From the cell containing the given text, extract its center point as (x, y) coordinate. 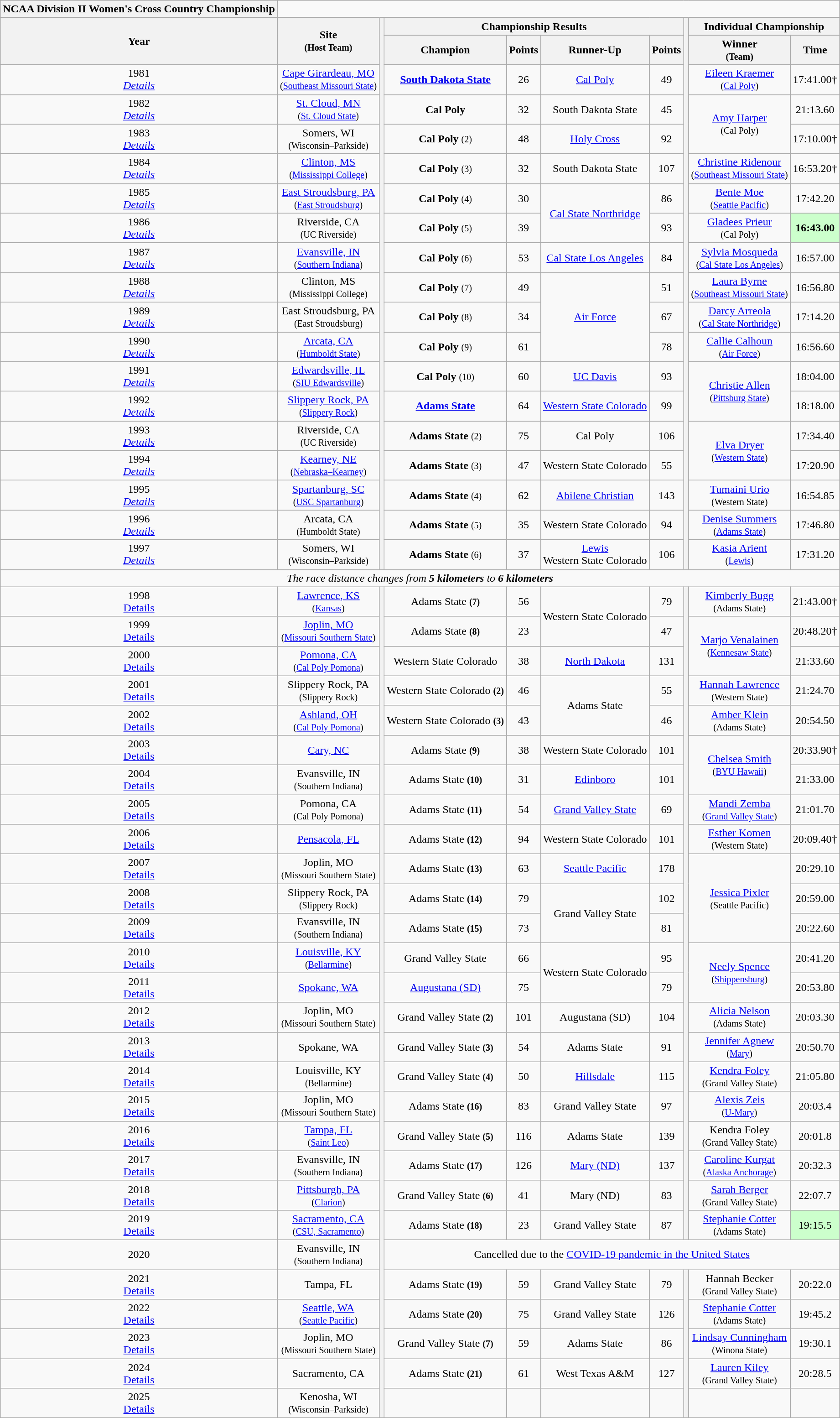
St. Cloud, MN(St. Cloud State) (328, 109)
Christie Allen(Pittsburg State) (740, 391)
53 (524, 257)
2012Details (139, 1017)
60 (524, 377)
21:43.00† (815, 601)
1989Details (139, 317)
Site(Host Team) (328, 41)
1999Details (139, 631)
19:15.5 (815, 1225)
2024Details (139, 1373)
1997Details (139, 555)
16:43.00 (815, 228)
19:30.1 (815, 1344)
NCAA Division II Women's Cross Country Championship (139, 9)
1984Details (139, 169)
2019Details (139, 1225)
67 (667, 317)
Tampa, FL (328, 1284)
Edwardsville, IL(SIU Edwardsville) (328, 377)
Kasia Arient(Lewis) (740, 555)
Adams State (4) (446, 495)
2005Details (139, 809)
2022Details (139, 1314)
Cal Poly (8) (446, 317)
34 (524, 317)
115 (667, 1077)
20:48.20† (815, 631)
Jessica Pixler(Seattle Pacific) (740, 899)
Sacramento, CA (328, 1373)
Cal State Los Angeles (595, 257)
Year (139, 41)
18:04.00 (815, 377)
Seattle, WA(Seattle Pacific) (328, 1314)
Kenosha, WI(Wisconsin–Parkside) (328, 1403)
Pensacola, FL (328, 839)
104 (667, 1017)
18:18.00 (815, 406)
20:28.5 (815, 1373)
16:56.80 (815, 287)
The race distance changes from 5 kilometers to 6 kilometers (420, 578)
Kearney, NE(Nebraska–Kearney) (328, 465)
45 (667, 109)
87 (667, 1225)
Alexis Zeis(U-Mary) (740, 1106)
Jennifer Agnew(Mary) (740, 1047)
48 (524, 139)
Adams State (6) (446, 555)
Tumaini Urio(Western State) (740, 495)
17:46.80 (815, 525)
92 (667, 139)
Lindsay Cunningham(Winona State) (740, 1344)
West Texas A&M (595, 1373)
Amy Harper(Cal Poly) (740, 124)
Adams State (21) (446, 1373)
1995Details (139, 495)
1982Details (139, 109)
22:07.7 (815, 1195)
Neely Spence(Shippensburg) (740, 973)
Eileen Kraemer(Cal Poly) (740, 79)
Adams State (5) (446, 525)
2011Details (139, 987)
2003Details (139, 750)
20:54.50 (815, 720)
81 (667, 928)
17:31.20 (815, 555)
Gladees Prieur(Cal Poly) (740, 228)
21:13.60 (815, 109)
30 (524, 198)
78 (667, 347)
Sacramento, CA(CSU, Sacramento) (328, 1225)
Sylvia Mosqueda(Cal State Los Angeles) (740, 257)
Laura Byrne(Southeast Missouri State) (740, 287)
Cal Poly (5) (446, 228)
21:33.00 (815, 779)
1986Details (139, 228)
99 (667, 406)
2015Details (139, 1106)
Lauren Kiley(Grand Valley State) (740, 1373)
Runner-Up (595, 50)
20:41.20 (815, 958)
102 (667, 899)
1981Details (139, 79)
Western State Colorado (3) (446, 720)
Adams State (8) (446, 631)
Ashland, OH(Cal Poly Pomona) (328, 720)
50 (524, 1077)
20:22.0 (815, 1284)
Adams State (13) (446, 869)
17:42.20 (815, 198)
Adams State (2) (446, 436)
17:10.00† (815, 139)
1991Details (139, 377)
Adams State (3) (446, 465)
1998Details (139, 601)
Western State Colorado (2) (446, 691)
Chelsea Smith(BYU Hawaii) (740, 765)
Cal Poly (9) (446, 347)
Grand Valley State (2) (446, 1017)
2009Details (139, 928)
Christine Ridenour(Southeast Missouri State) (740, 169)
1987Details (139, 257)
Hannah Lawrence(Western State) (740, 691)
66 (524, 958)
56 (524, 601)
Adams State (15) (446, 928)
Cal Poly (2) (446, 139)
17:14.20 (815, 317)
Adams State (9) (446, 750)
Edinboro (595, 779)
Cape Girardeau, MO(Southeast Missouri State) (328, 79)
41 (524, 1195)
20:03.4 (815, 1106)
143 (667, 495)
2000Details (139, 661)
16:53.20† (815, 169)
51 (667, 287)
Championship Results (534, 26)
139 (667, 1136)
178 (667, 869)
35 (524, 525)
20:29.10 (815, 869)
Cal Poly (6) (446, 257)
1983Details (139, 139)
Adams State (10) (446, 779)
137 (667, 1165)
Tampa, FL(Saint Leo) (328, 1136)
1996Details (139, 525)
97 (667, 1106)
2021Details (139, 1284)
Winner(Team) (740, 50)
2002Details (139, 720)
Bente Moe(Seattle Pacific) (740, 198)
21:05.80 (815, 1077)
Grand Valley State (7) (446, 1344)
Elva Dryer(Western State) (740, 451)
2007Details (139, 869)
Amber Klein(Adams State) (740, 720)
64 (524, 406)
20:53.80 (815, 987)
31 (524, 779)
107 (667, 169)
Grand Valley State (4) (446, 1077)
91 (667, 1047)
Esther Komen(Western State) (740, 839)
Air Force (595, 317)
Marjo Venalainen(Kennesaw State) (740, 646)
Individual Championship (764, 26)
2017Details (139, 1165)
Cal Poly (4) (446, 198)
20:59.00 (815, 899)
2018Details (139, 1195)
20:32.3 (815, 1165)
Grand Valley State (5) (446, 1136)
116 (524, 1136)
2014Details (139, 1077)
16:56.60 (815, 347)
UC Davis (595, 377)
17:20.90 (815, 465)
69 (667, 809)
20:01.8 (815, 1136)
19:45.2 (815, 1314)
20:50.70 (815, 1047)
Adams State (11) (446, 809)
2025Details (139, 1403)
Cal Poly (10) (446, 377)
Kimberly Bugg(Adams State) (740, 601)
2023Details (139, 1344)
Grand Valley State (3) (446, 1047)
2013Details (139, 1047)
39 (524, 228)
North Dakota (595, 661)
Holy Cross (595, 139)
26 (524, 79)
Pittsburgh, PA(Clarion) (328, 1195)
Abilene Christian (595, 495)
17:34.40 (815, 436)
Time (815, 50)
20:03.30 (815, 1017)
Cancelled due to the COVID-19 pandemic in the United States (612, 1255)
Adams State (19) (446, 1284)
Cal State Northridge (595, 213)
Denise Summers(Adams State) (740, 525)
43 (524, 720)
20:33.90† (815, 750)
1992Details (139, 406)
Sarah Berger(Grand Valley State) (740, 1195)
Adams State (7) (446, 601)
Adams State (17) (446, 1165)
Champion (446, 50)
Callie Calhoun(Air Force) (740, 347)
1985Details (139, 198)
Seattle Pacific (595, 869)
Alicia Nelson(Adams State) (740, 1017)
1993Details (139, 436)
LewisWestern State Colorado (595, 555)
1988Details (139, 287)
21:24.70 (815, 691)
16:57.00 (815, 257)
2010Details (139, 958)
2004Details (139, 779)
21:01.70 (815, 809)
17:41.00† (815, 79)
Spartanburg, SC(USC Spartanburg) (328, 495)
20:22.60 (815, 928)
1994Details (139, 465)
Adams State (12) (446, 839)
Cal Poly (7) (446, 287)
Cary, NC (328, 750)
Cal Poly (3) (446, 169)
131 (667, 661)
63 (524, 869)
Mandi Zemba(Grand Valley State) (740, 809)
62 (524, 495)
Hillsdale (595, 1077)
2020 (139, 1255)
73 (524, 928)
Adams State (14) (446, 899)
2006Details (139, 839)
Grand Valley State (6) (446, 1195)
20:09.40† (815, 839)
84 (667, 257)
2016Details (139, 1136)
2001Details (139, 691)
Adams State (16) (446, 1106)
Adams State (18) (446, 1225)
127 (667, 1373)
95 (667, 958)
1990Details (139, 347)
Hannah Becker(Grand Valley State) (740, 1284)
Adams State (20) (446, 1314)
37 (524, 555)
16:54.85 (815, 495)
Caroline Kurgat(Alaska Anchorage) (740, 1165)
2008Details (139, 899)
Darcy Arreola(Cal State Northridge) (740, 317)
21:33.60 (815, 661)
Lawrence, KS(Kansas) (328, 601)
